Return the (x, y) coordinate for the center point of the cell that contains the specified text.  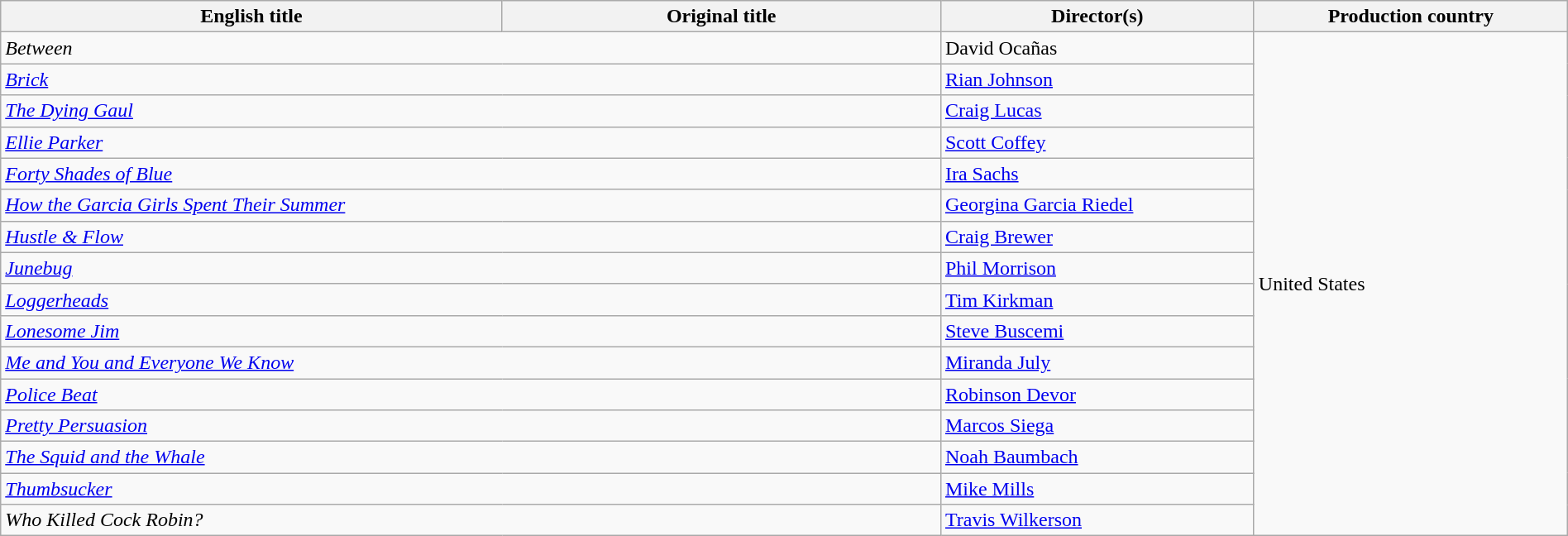
The Dying Gaul (471, 111)
Travis Wilkerson (1097, 520)
Who Killed Cock Robin? (471, 520)
English title (251, 17)
Original title (721, 17)
Scott Coffey (1097, 142)
Police Beat (471, 395)
Georgina Garcia Riedel (1097, 205)
Lonesome Jim (471, 331)
David Ocañas (1097, 48)
Marcos Siega (1097, 426)
Noah Baumbach (1097, 457)
Me and You and Everyone We Know (471, 362)
How the Garcia Girls Spent Their Summer (471, 205)
Thumbsucker (471, 489)
Miranda July (1097, 362)
Ira Sachs (1097, 174)
Mike Mills (1097, 489)
Rian Johnson (1097, 79)
Director(s) (1097, 17)
Hustle & Flow (471, 237)
Forty Shades of Blue (471, 174)
Pretty Persuasion (471, 426)
United States (1411, 285)
Between (471, 48)
Loggerheads (471, 299)
Phil Morrison (1097, 268)
Brick (471, 79)
Tim Kirkman (1097, 299)
The Squid and the Whale (471, 457)
Craig Brewer (1097, 237)
Production country (1411, 17)
Ellie Parker (471, 142)
Steve Buscemi (1097, 331)
Craig Lucas (1097, 111)
Robinson Devor (1097, 395)
Junebug (471, 268)
